Output the [X, Y] coordinate of the center of the cell containing the given text.  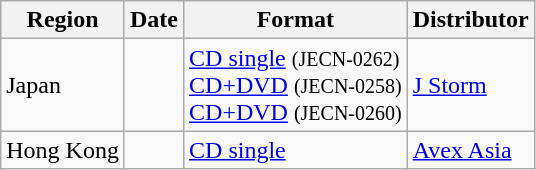
J Storm [470, 85]
Japan [63, 85]
Date [154, 20]
Distributor [470, 20]
Region [63, 20]
Avex Asia [470, 150]
Format [296, 20]
CD single [296, 150]
CD single (JECN-0262)CD+DVD (JECN-0258)CD+DVD (JECN-0260) [296, 85]
Hong Kong [63, 150]
